Detect which cell encompasses the target text, then output its [X, Y] center coordinate. 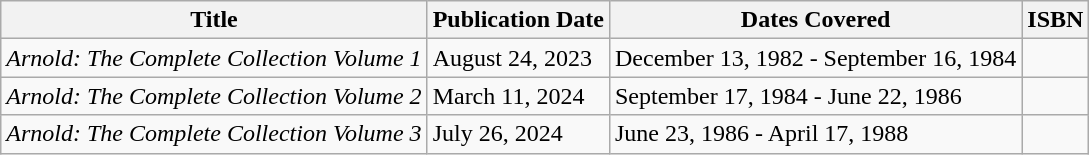
September 17, 1984 - June 22, 1986 [815, 96]
March 11, 2024 [518, 96]
Arnold: The Complete Collection Volume 3 [214, 134]
Arnold: The Complete Collection Volume 1 [214, 58]
Title [214, 20]
Arnold: The Complete Collection Volume 2 [214, 96]
Publication Date [518, 20]
December 13, 1982 - September 16, 1984 [815, 58]
June 23, 1986 - April 17, 1988 [815, 134]
August 24, 2023 [518, 58]
July 26, 2024 [518, 134]
Dates Covered [815, 20]
ISBN [1056, 20]
